Output the [X, Y] coordinate of the center of the cell containing the given text.  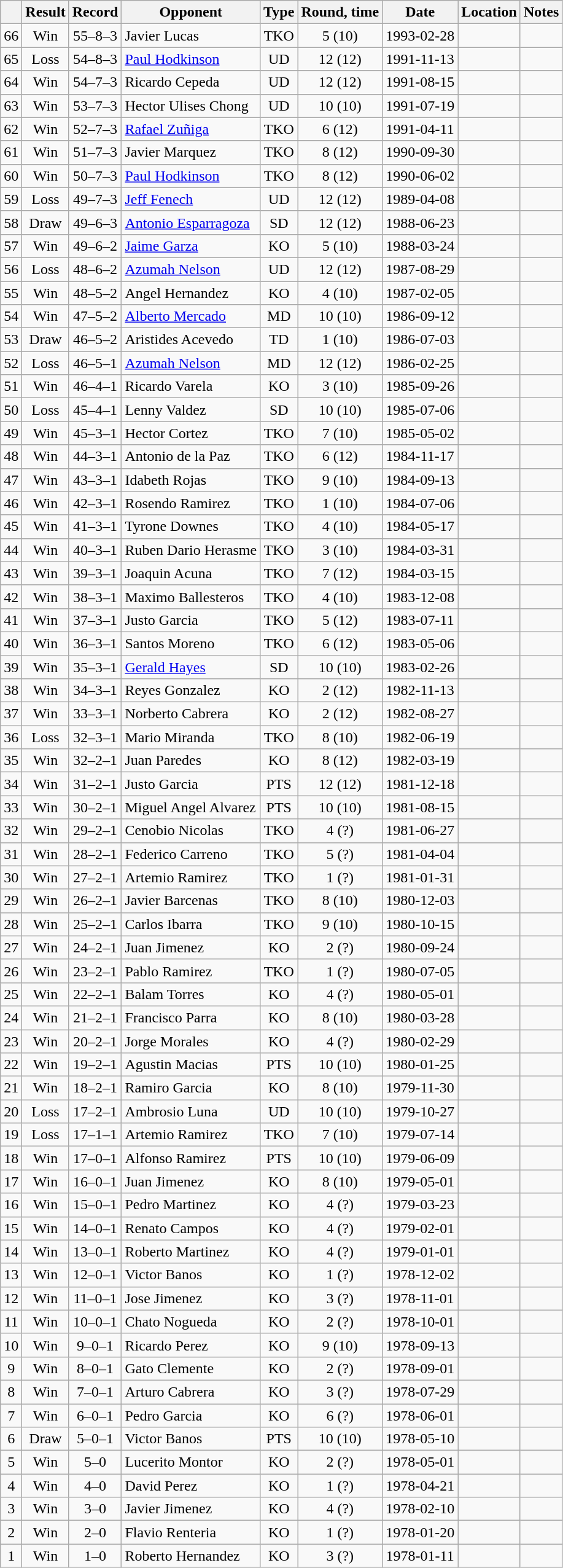
50–7–3 [95, 176]
Flavio Renteria [191, 1532]
44 [11, 550]
36–3–1 [95, 643]
46–4–1 [95, 386]
1–0 [95, 1556]
60 [11, 176]
17–2–1 [95, 1111]
Location [489, 12]
Ricardo Varela [191, 386]
12 [11, 1298]
1981-01-31 [420, 877]
1981-06-27 [420, 831]
24 [11, 1017]
42 [11, 597]
27 [11, 947]
1978-04-21 [420, 1486]
42–3–1 [95, 503]
1978-09-13 [420, 1345]
1990-06-02 [420, 176]
Pablo Ramirez [191, 971]
1989-04-08 [420, 199]
1991-04-11 [420, 129]
49–6–2 [95, 246]
48 [11, 457]
3 [11, 1509]
Jaime Garza [191, 246]
6–0–1 [95, 1415]
1979-07-14 [420, 1135]
15–0–1 [95, 1205]
Renato Campos [191, 1228]
32 [11, 831]
14–0–1 [95, 1228]
1979-10-27 [420, 1111]
40–3–1 [95, 550]
Aristides Acevedo [191, 340]
50 [11, 410]
Jorge Morales [191, 1041]
Result [45, 12]
Tyrone Downes [191, 527]
16–0–1 [95, 1182]
1980-12-03 [420, 901]
39 [11, 667]
30–2–1 [95, 807]
38 [11, 691]
Record [95, 12]
Pedro Martinez [191, 1205]
Javier Barcenas [191, 901]
1981-04-04 [420, 854]
1982-11-13 [420, 691]
1978-12-02 [420, 1275]
54–8–3 [95, 59]
1980-07-05 [420, 971]
1978-01-11 [420, 1556]
10–0–1 [95, 1322]
34 [11, 784]
Hector Cortez [191, 433]
1981-08-15 [420, 807]
26 [11, 971]
1983-12-08 [420, 597]
Gato Clemente [191, 1368]
Francisco Parra [191, 1017]
Opponent [191, 12]
53 [11, 340]
Roberto Martinez [191, 1252]
53–7–3 [95, 106]
Federico Carreno [191, 854]
Arturo Cabrera [191, 1392]
29 [11, 901]
48–5–2 [95, 293]
1978-11-01 [420, 1298]
3–0 [95, 1509]
65 [11, 59]
46 [11, 503]
9–0–1 [95, 1345]
13 [11, 1275]
1 [11, 1556]
1982-08-27 [420, 714]
66 [11, 36]
1984-03-31 [420, 550]
Agustin Macias [191, 1065]
5 (?) [340, 854]
Angel Hernandez [191, 293]
Juan Paredes [191, 761]
Joaquin Acuna [191, 573]
25–2–1 [95, 924]
Javier Lucas [191, 36]
1982-06-19 [420, 737]
7 [11, 1415]
14 [11, 1252]
5 (12) [340, 620]
56 [11, 269]
1979-02-01 [420, 1228]
1982-03-19 [420, 761]
19–2–1 [95, 1065]
49 [11, 433]
1991-08-15 [420, 82]
29–2–1 [95, 831]
39–3–1 [95, 573]
48–6–2 [95, 269]
1993-02-28 [420, 36]
Carlos Ibarra [191, 924]
1986-09-12 [420, 316]
16 [11, 1205]
4 [11, 1486]
1978-02-10 [420, 1509]
9 [11, 1368]
1979-05-01 [420, 1182]
2–0 [95, 1532]
34–3–1 [95, 691]
32–3–1 [95, 737]
TD [279, 340]
Antonio de la Paz [191, 457]
40 [11, 643]
17–0–1 [95, 1158]
41 [11, 620]
4–0 [95, 1486]
1991-07-19 [420, 106]
1978-05-10 [420, 1439]
32–2–1 [95, 761]
52–7–3 [95, 129]
David Perez [191, 1486]
37–3–1 [95, 620]
Notes [541, 12]
7 (12) [340, 573]
59 [11, 199]
54 [11, 316]
1988-06-23 [420, 222]
44–3–1 [95, 457]
1979-06-09 [420, 1158]
46–5–1 [95, 363]
31 [11, 854]
23 [11, 1041]
Reyes Gonzalez [191, 691]
1979-11-30 [420, 1088]
1981-12-18 [420, 784]
28 [11, 924]
1978-07-29 [420, 1392]
26–2–1 [95, 901]
62 [11, 129]
Santos Moreno [191, 643]
45 [11, 527]
Lucerito Montor [191, 1462]
20–2–1 [95, 1041]
51–7–3 [95, 152]
Roberto Hernandez [191, 1556]
5–0–1 [95, 1439]
1980-03-28 [420, 1017]
11–0–1 [95, 1298]
1979-01-01 [420, 1252]
Rafael Zuñiga [191, 129]
1990-09-30 [420, 152]
Mario Miranda [191, 737]
18–2–1 [95, 1088]
64 [11, 82]
Round, time [340, 12]
17 [11, 1182]
5 [11, 1462]
1980-05-01 [420, 994]
Alfonso Ramirez [191, 1158]
11 [11, 1322]
Jose Jimenez [191, 1298]
Idabeth Rojas [191, 480]
43 [11, 573]
33 [11, 807]
49–7–3 [95, 199]
6 [11, 1439]
35 [11, 761]
Ramiro Garcia [191, 1088]
1978-09-01 [420, 1368]
1984-09-13 [420, 480]
36 [11, 737]
61 [11, 152]
1978-01-20 [420, 1532]
2 [11, 1532]
1988-03-24 [420, 246]
Antonio Esparragoza [191, 222]
Pedro Garcia [191, 1415]
Type [279, 12]
1980-01-25 [420, 1065]
22 [11, 1065]
1985-05-02 [420, 433]
1978-06-01 [420, 1415]
45–3–1 [95, 433]
38–3–1 [95, 597]
21–2–1 [95, 1017]
25 [11, 994]
Jeff Fenech [191, 199]
1984-03-15 [420, 573]
54–7–3 [95, 82]
37 [11, 714]
51 [11, 386]
Javier Marquez [191, 152]
35–3–1 [95, 667]
1983-05-06 [420, 643]
1978-10-01 [420, 1322]
17–1–1 [95, 1135]
13–0–1 [95, 1252]
8–0–1 [95, 1368]
23–2–1 [95, 971]
20 [11, 1111]
27–2–1 [95, 877]
Gerald Hayes [191, 667]
33–3–1 [95, 714]
5–0 [95, 1462]
Chato Nogueda [191, 1322]
Ambrosio Luna [191, 1111]
24–2–1 [95, 947]
1987-08-29 [420, 269]
30 [11, 877]
1986-02-25 [420, 363]
18 [11, 1158]
45–4–1 [95, 410]
Javier Jimenez [191, 1509]
1991-11-13 [420, 59]
28–2–1 [95, 854]
47–5–2 [95, 316]
6 (?) [340, 1415]
1980-09-24 [420, 947]
8 [11, 1392]
47 [11, 480]
55 [11, 293]
19 [11, 1135]
15 [11, 1228]
Ricardo Perez [191, 1345]
41–3–1 [95, 527]
1986-07-03 [420, 340]
1984-11-17 [420, 457]
21 [11, 1088]
1985-09-26 [420, 386]
Ricardo Cepeda [191, 82]
43–3–1 [95, 480]
1979-03-23 [420, 1205]
Date [420, 12]
22–2–1 [95, 994]
1984-05-17 [420, 527]
Rosendo Ramirez [191, 503]
58 [11, 222]
1983-02-26 [420, 667]
7–0–1 [95, 1392]
57 [11, 246]
1983-07-11 [420, 620]
46–5–2 [95, 340]
Maximo Ballesteros [191, 597]
12–0–1 [95, 1275]
55–8–3 [95, 36]
Lenny Valdez [191, 410]
Alberto Mercado [191, 316]
Balam Torres [191, 994]
52 [11, 363]
1985-07-06 [420, 410]
Hector Ulises Chong [191, 106]
63 [11, 106]
Norberto Cabrera [191, 714]
1980-02-29 [420, 1041]
1987-02-05 [420, 293]
49–6–3 [95, 222]
1984-07-06 [420, 503]
Cenobio Nicolas [191, 831]
1980-10-15 [420, 924]
Ruben Dario Herasme [191, 550]
31–2–1 [95, 784]
10 [11, 1345]
Miguel Angel Alvarez [191, 807]
1978-05-01 [420, 1462]
